Return the (x, y) coordinate for the center point of the cell that contains the specified text.  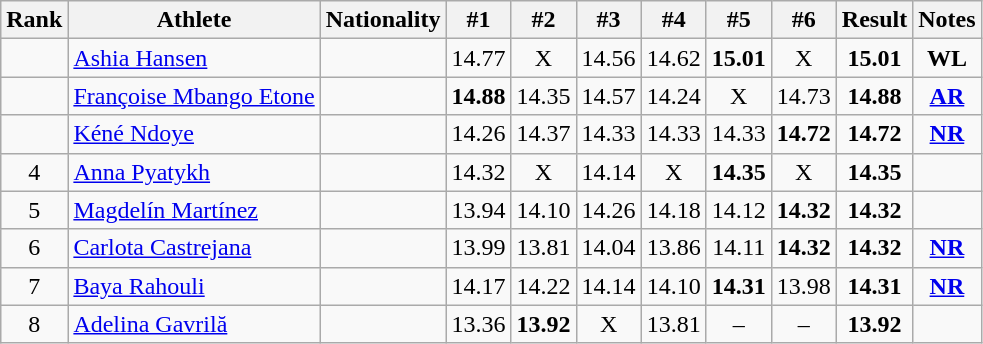
Baya Rahouli (194, 286)
13.36 (478, 324)
13.94 (478, 210)
14.04 (608, 248)
7 (34, 286)
13.98 (804, 286)
Kéné Ndoye (194, 134)
Adelina Gavrilă (194, 324)
Magdelín Martínez (194, 210)
Athlete (194, 20)
14.62 (674, 58)
#4 (674, 20)
14.18 (674, 210)
#6 (804, 20)
8 (34, 324)
#5 (738, 20)
Ashia Hansen (194, 58)
Nationality (383, 20)
14.56 (608, 58)
Françoise Mbango Etone (194, 96)
4 (34, 172)
Carlota Castrejana (194, 248)
14.11 (738, 248)
14.77 (478, 58)
WL (947, 58)
14.12 (738, 210)
#3 (608, 20)
Anna Pyatykh (194, 172)
Result (874, 20)
14.17 (478, 286)
14.24 (674, 96)
14.22 (544, 286)
13.99 (478, 248)
13.86 (674, 248)
Notes (947, 20)
6 (34, 248)
14.73 (804, 96)
#1 (478, 20)
5 (34, 210)
14.57 (608, 96)
#2 (544, 20)
AR (947, 96)
14.37 (544, 134)
Rank (34, 20)
